For the text-containing cell, return its midpoint in [X, Y] coordinate format. 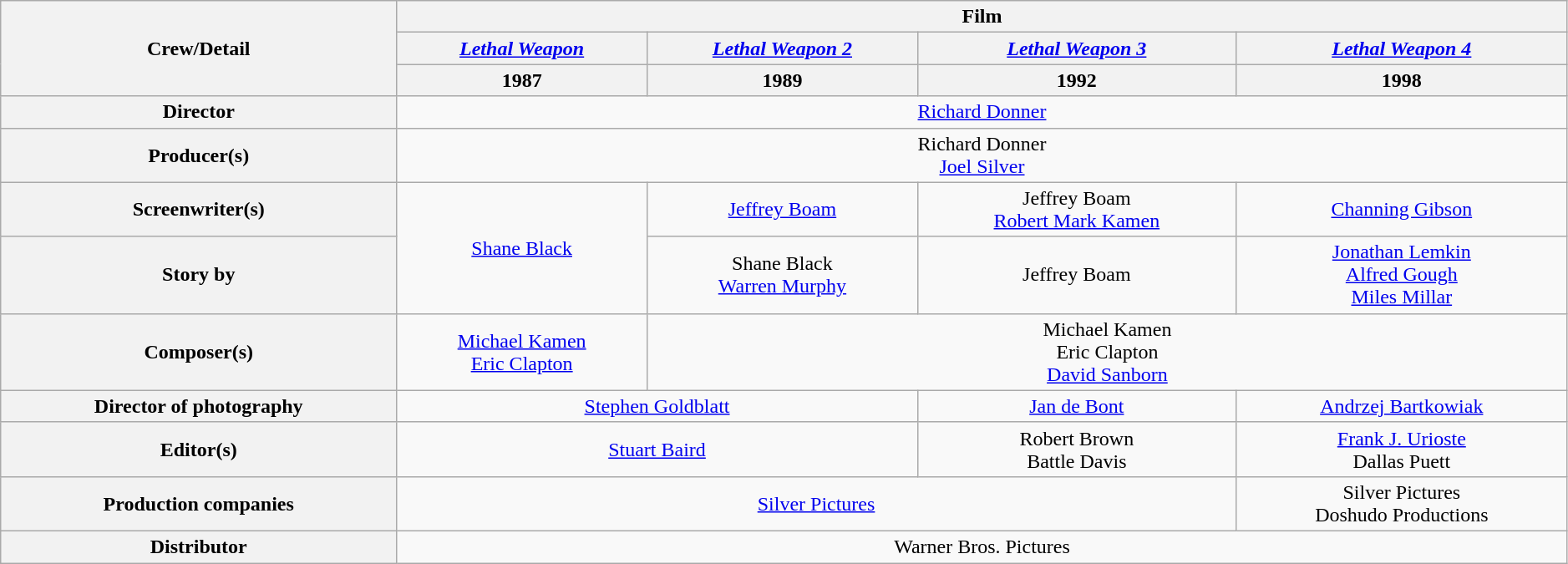
Composer(s) [199, 352]
Jeffrey BoamRobert Mark Kamen [1076, 209]
Richard DonnerJoel Silver [982, 155]
1992 [1076, 80]
Director of photography [199, 406]
Film [982, 17]
Screenwriter(s) [199, 209]
Michael KamenEric ClaptonDavid Sanborn [1108, 352]
Distributor [199, 546]
Channing Gibson [1402, 209]
Jan de Bont [1076, 406]
1987 [522, 80]
Stephen Goldblatt [657, 406]
Shane BlackWarren Murphy [783, 275]
Frank J. UriosteDallas Puett [1402, 450]
1998 [1402, 80]
Shane Black [522, 247]
Michael KamenEric Clapton [522, 352]
Stuart Baird [657, 450]
Lethal Weapon 2 [783, 48]
Robert BrownBattle Davis [1076, 450]
1989 [783, 80]
Warner Bros. Pictures [982, 546]
Lethal Weapon 4 [1402, 48]
Story by [199, 275]
Editor(s) [199, 450]
Silver Pictures [817, 503]
Crew/Detail [199, 48]
Production companies [199, 503]
Director [199, 112]
Lethal Weapon [522, 48]
Lethal Weapon 3 [1076, 48]
Richard Donner [982, 112]
Silver PicturesDoshudo Productions [1402, 503]
Andrzej Bartkowiak [1402, 406]
Jonathan LemkinAlfred GoughMiles Millar [1402, 275]
Producer(s) [199, 155]
